Return the [x, y] coordinate for the center point of the cell that contains the specified text.  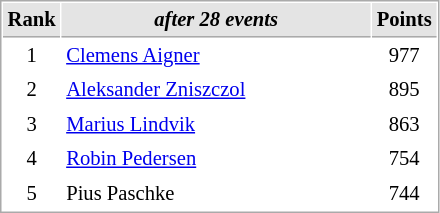
2 [32, 90]
Clemens Aigner [216, 56]
Aleksander Zniszczol [216, 90]
1 [32, 56]
Rank [32, 20]
3 [32, 124]
895 [404, 90]
Pius Paschke [216, 194]
744 [404, 194]
Marius Lindvik [216, 124]
4 [32, 158]
5 [32, 194]
after 28 events [216, 20]
Robin Pedersen [216, 158]
863 [404, 124]
Points [404, 20]
754 [404, 158]
977 [404, 56]
